Identify which cell holds the provided text, then report its [x, y] central coordinate. 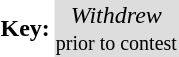
Withdrewprior to contest [116, 28]
